Pinpoint the cell where the given text exists, returning its (X, Y) midpoint coordinate. 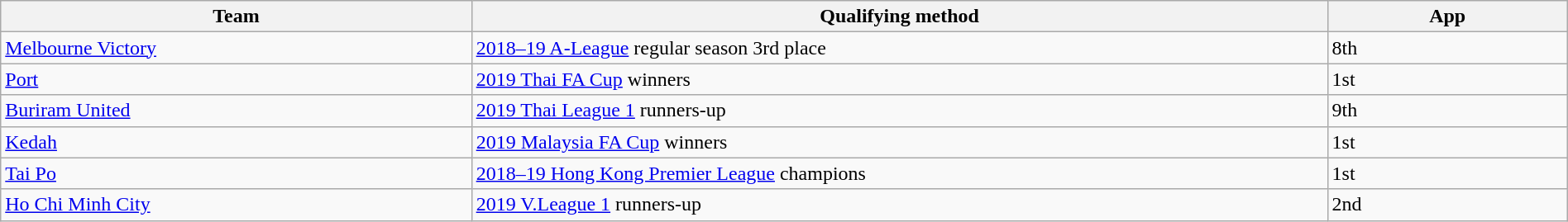
2nd (1447, 205)
Ho Chi Minh City (237, 205)
2018–19 A-League regular season 3rd place (900, 48)
9th (1447, 111)
2019 Thai FA Cup winners (900, 79)
Buriram United (237, 111)
Team (237, 17)
2019 Malaysia FA Cup winners (900, 142)
Kedah (237, 142)
Melbourne Victory (237, 48)
App (1447, 17)
2019 V.League 1 runners-up (900, 205)
Port (237, 79)
8th (1447, 48)
Tai Po (237, 173)
2018–19 Hong Kong Premier League champions (900, 173)
Qualifying method (900, 17)
2019 Thai League 1 runners-up (900, 111)
